Locate the cell with the specified text and output its [X, Y] center coordinate. 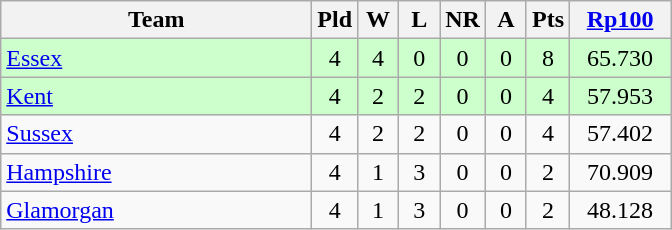
Pts [548, 20]
L [420, 20]
Glamorgan [156, 210]
57.402 [620, 134]
48.128 [620, 210]
70.909 [620, 172]
Rp100 [620, 20]
NR [463, 20]
Sussex [156, 134]
57.953 [620, 96]
Kent [156, 96]
Essex [156, 58]
Team [156, 20]
W [378, 20]
Hampshire [156, 172]
8 [548, 58]
Pld [335, 20]
65.730 [620, 58]
A [506, 20]
